Pinpoint the cell where the given text exists, returning its (x, y) midpoint coordinate. 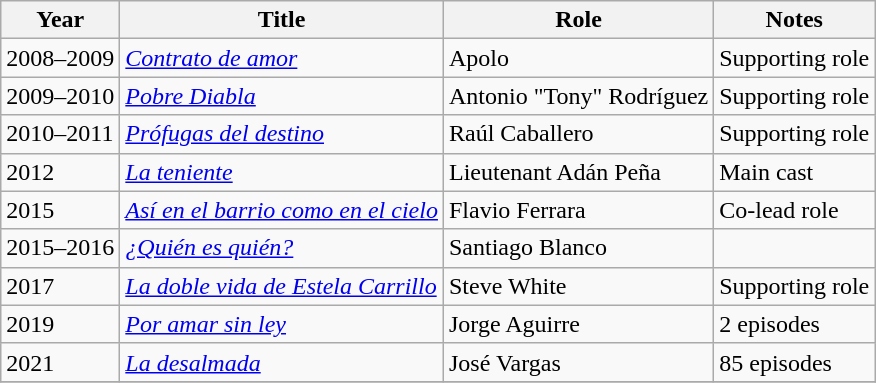
La teniente (282, 172)
Prófugas del destino (282, 134)
2010–2011 (60, 134)
Title (282, 20)
Jorge Aguirre (578, 324)
Steve White (578, 286)
Santiago Blanco (578, 248)
Role (578, 20)
Year (60, 20)
2017 (60, 286)
Pobre Diabla (282, 96)
Así en el barrio como en el cielo (282, 210)
2012 (60, 172)
La desalmada (282, 362)
Lieutenant Adán Peña (578, 172)
Contrato de amor (282, 58)
Main cast (794, 172)
Co-lead role (794, 210)
2015 (60, 210)
Apolo (578, 58)
2009–2010 (60, 96)
2021 (60, 362)
85 episodes (794, 362)
La doble vida de Estela Carrillo (282, 286)
Notes (794, 20)
Antonio "Tony" Rodríguez (578, 96)
2019 (60, 324)
2 episodes (794, 324)
Raúl Caballero (578, 134)
Flavio Ferrara (578, 210)
2015–2016 (60, 248)
José Vargas (578, 362)
Por amar sin ley (282, 324)
¿Quién es quién? (282, 248)
2008–2009 (60, 58)
